Identify which cell holds the provided text, then report its [x, y] central coordinate. 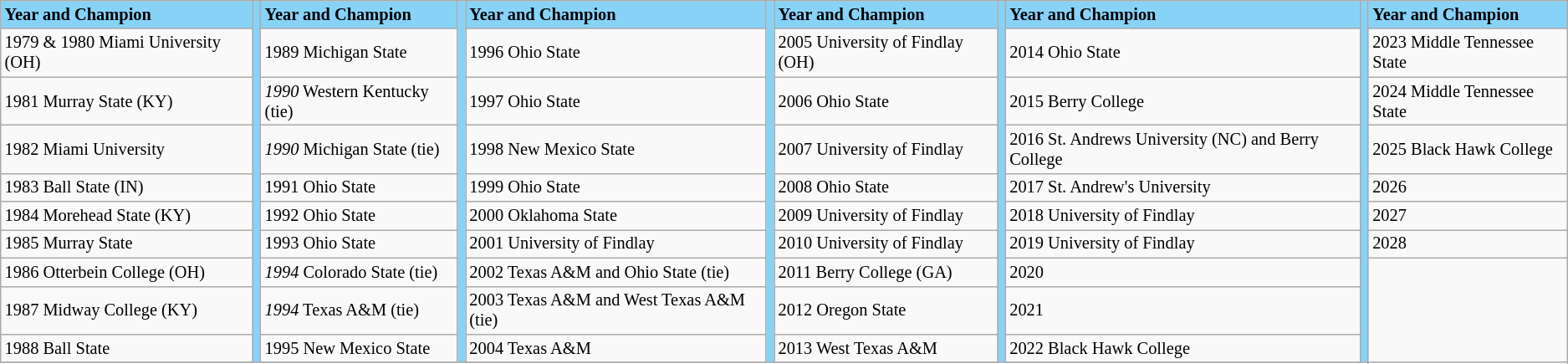
2002 Texas A&M and Ohio State (tie) [615, 272]
2028 [1468, 244]
1985 Murray State [127, 244]
2009 University of Findlay [886, 216]
2027 [1468, 216]
1998 New Mexico State [615, 149]
1997 Ohio State [615, 101]
2017 St. Andrew's University [1182, 187]
1994 Texas A&M (tie) [360, 310]
1993 Ohio State [360, 244]
2013 West Texas A&M [886, 348]
1990 Western Kentucky (tie) [360, 101]
2011 Berry College (GA) [886, 272]
2012 Oregon State [886, 310]
2021 [1182, 310]
2001 University of Findlay [615, 244]
1982 Miami University [127, 149]
1981 Murray State (KY) [127, 101]
1995 New Mexico State [360, 348]
1996 Ohio State [615, 53]
2004 Texas A&M [615, 348]
1983 Ball State (IN) [127, 187]
2007 University of Findlay [886, 149]
2000 Oklahoma State [615, 216]
2005 University of Findlay (OH) [886, 53]
2014 Ohio State [1182, 53]
2023 Middle Tennessee State [1468, 53]
2024 Middle Tennessee State [1468, 101]
2010 University of Findlay [886, 244]
1987 Midway College (KY) [127, 310]
2006 Ohio State [886, 101]
2008 Ohio State [886, 187]
2020 [1182, 272]
2022 Black Hawk College [1182, 348]
2025 Black Hawk College [1468, 149]
1991 Ohio State [360, 187]
1979 & 1980 Miami University (OH) [127, 53]
1989 Michigan State [360, 53]
1986 Otterbein College (OH) [127, 272]
2015 Berry College [1182, 101]
2003 Texas A&M and West Texas A&M (tie) [615, 310]
1992 Ohio State [360, 216]
2016 St. Andrews University (NC) and Berry College [1182, 149]
1988 Ball State [127, 348]
2026 [1468, 187]
1990 Michigan State (tie) [360, 149]
1999 Ohio State [615, 187]
1984 Morehead State (KY) [127, 216]
2018 University of Findlay [1182, 216]
2019 University of Findlay [1182, 244]
1994 Colorado State (tie) [360, 272]
